Capture the cell that displays the provided text and extract its [X, Y] central coordinate. 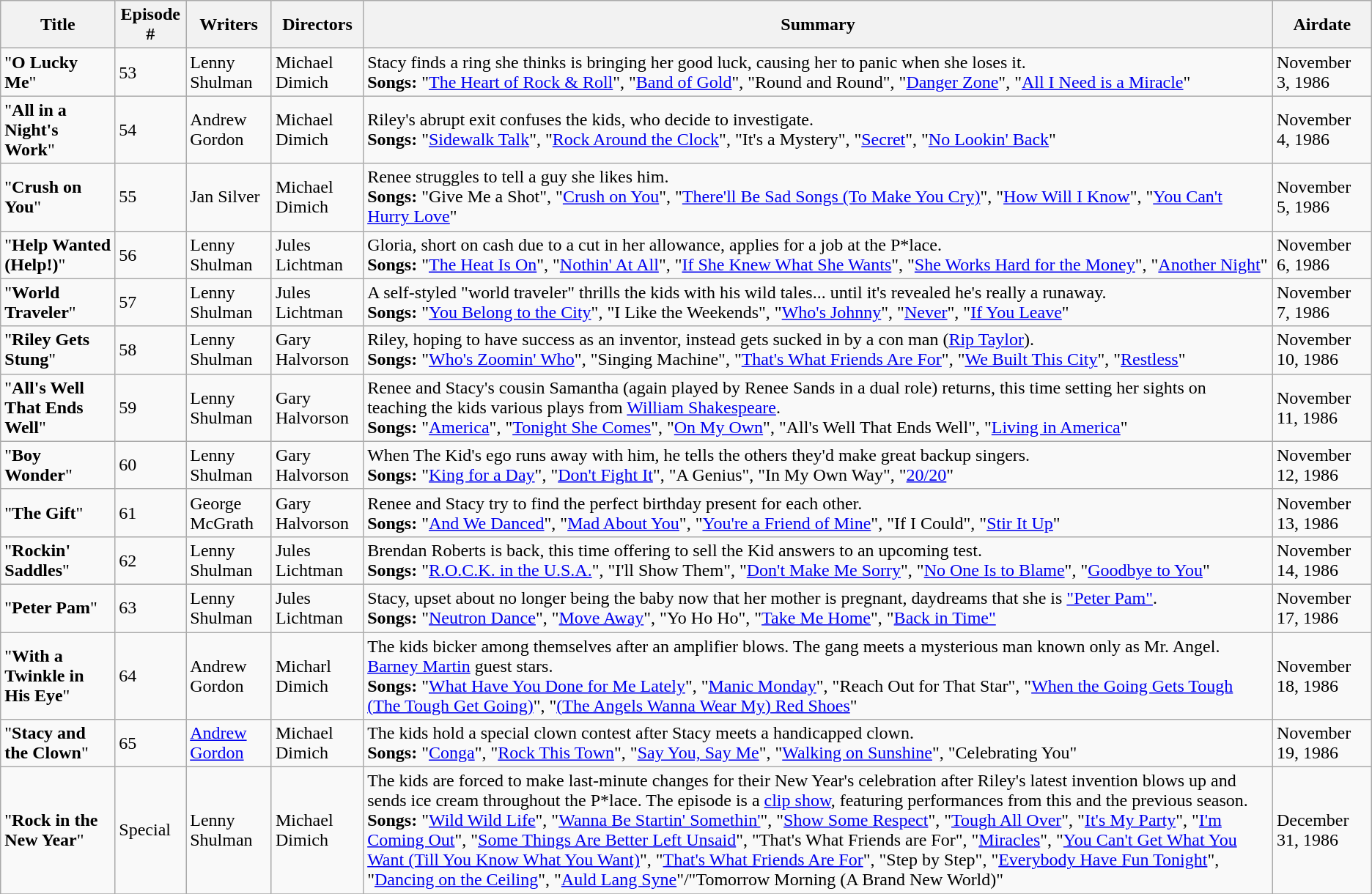
"Rockin' Saddles" [58, 560]
"Help Wanted (Help!)" [58, 255]
60 [151, 465]
Directors [317, 25]
"With a Twinkle in His Eye" [58, 676]
Title [58, 25]
Jan Silver [229, 197]
"Rock in the New Year" [58, 831]
65 [151, 743]
"Stacy and the Clown" [58, 743]
58 [151, 350]
61 [151, 513]
November 19, 1986 [1322, 743]
November 12, 1986 [1322, 465]
"O Lucky Me" [58, 72]
"Peter Pam" [58, 608]
"Boy Wonder" [58, 465]
November 13, 1986 [1322, 513]
Episode # [151, 25]
"Riley Gets Stung" [58, 350]
Summary [818, 25]
59 [151, 407]
November 10, 1986 [1322, 350]
"World Traveler" [58, 302]
December 31, 1986 [1322, 831]
November 5, 1986 [1322, 197]
Micharl Dimich [317, 676]
56 [151, 255]
November 18, 1986 [1322, 676]
November 14, 1986 [1322, 560]
November 3, 1986 [1322, 72]
"All's Well That Ends Well" [58, 407]
55 [151, 197]
November 17, 1986 [1322, 608]
November 7, 1986 [1322, 302]
63 [151, 608]
57 [151, 302]
November 6, 1986 [1322, 255]
62 [151, 560]
Writers [229, 25]
November 4, 1986 [1322, 130]
64 [151, 676]
54 [151, 130]
"The Gift" [58, 513]
November 11, 1986 [1322, 407]
Special [151, 831]
"All in a Night's Work" [58, 130]
"Crush on You" [58, 197]
Airdate [1322, 25]
53 [151, 72]
George McGrath [229, 513]
